Capture the cell that displays the provided text and extract its (x, y) central coordinate. 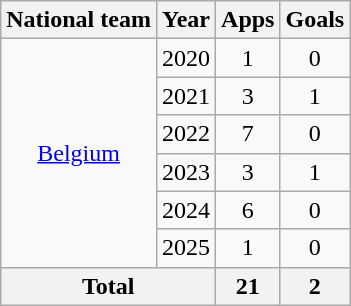
2025 (186, 248)
Year (186, 20)
Apps (248, 20)
Goals (315, 20)
2022 (186, 134)
2024 (186, 210)
Belgium (79, 153)
2023 (186, 172)
Total (108, 286)
2021 (186, 96)
7 (248, 134)
National team (79, 20)
2020 (186, 58)
21 (248, 286)
2 (315, 286)
6 (248, 210)
